Detect which cell encompasses the target text, then output its (x, y) center coordinate. 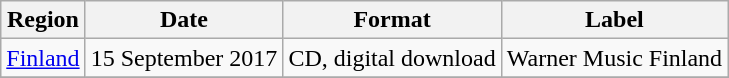
Region (43, 20)
Label (614, 20)
15 September 2017 (184, 58)
Format (392, 20)
Date (184, 20)
Finland (43, 58)
CD, digital download (392, 58)
Warner Music Finland (614, 58)
